Identify which cell holds the provided text, then report its (X, Y) central coordinate. 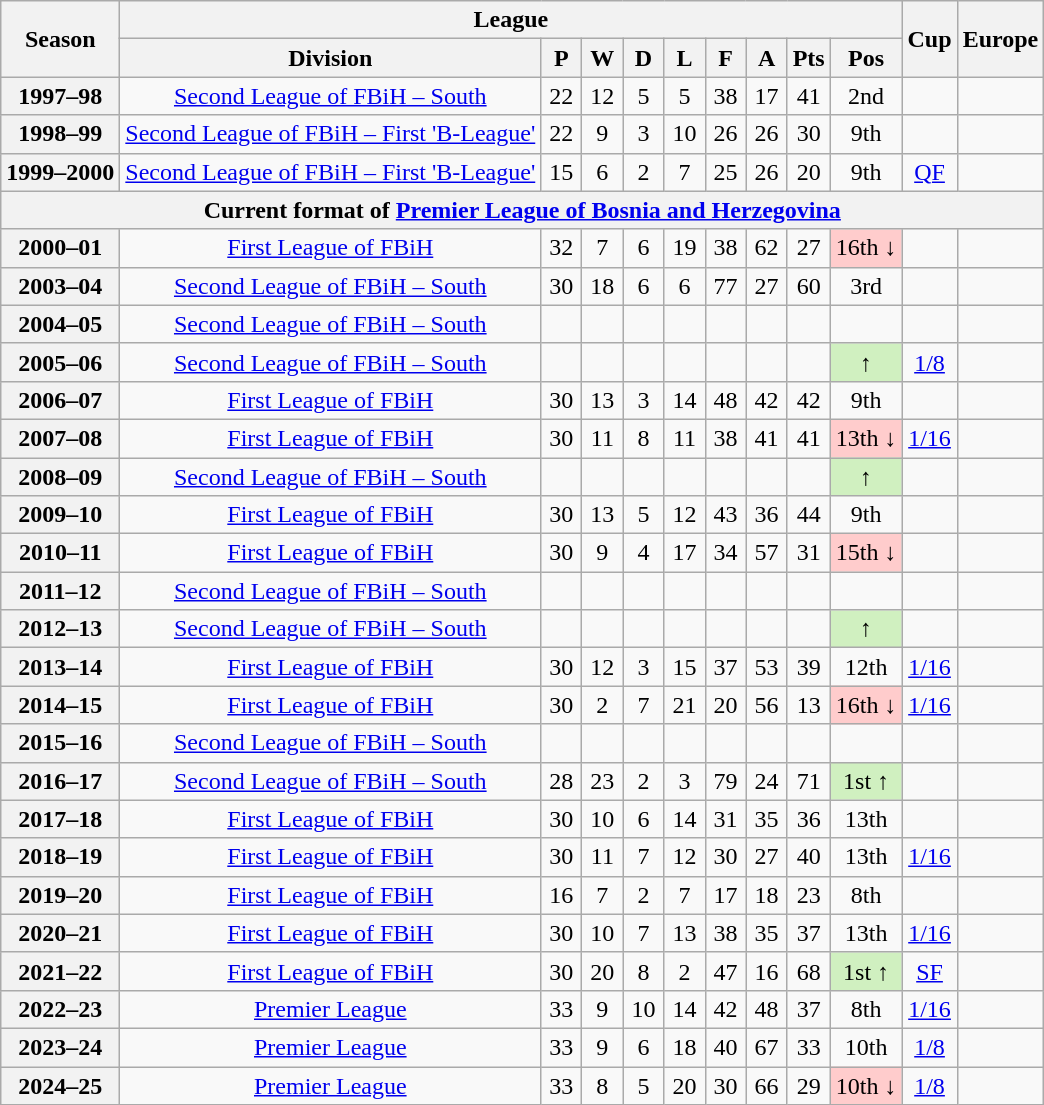
44 (808, 515)
Pts (808, 58)
1998–99 (60, 134)
2017–18 (60, 819)
10th (866, 1047)
Pos (866, 58)
2019–20 (60, 895)
Season (60, 39)
2010–11 (60, 553)
79 (726, 781)
57 (766, 553)
SF (930, 971)
2012–13 (60, 629)
2005–06 (60, 362)
43 (726, 515)
2000–01 (60, 248)
QF (930, 172)
2021–22 (60, 971)
68 (808, 971)
1999–2000 (60, 172)
19 (684, 248)
47 (726, 971)
2015–16 (60, 743)
62 (766, 248)
2020–21 (60, 933)
15th ↓ (866, 553)
2009–10 (60, 515)
2004–05 (60, 324)
29 (808, 1085)
P (562, 58)
2008–09 (60, 477)
2022–23 (60, 1009)
L (684, 58)
2023–24 (60, 1047)
25 (726, 172)
2018–19 (60, 857)
2007–08 (60, 438)
24 (766, 781)
77 (726, 286)
F (726, 58)
39 (808, 667)
66 (766, 1085)
10th ↓ (866, 1085)
League (511, 20)
67 (766, 1047)
2003–04 (60, 286)
56 (766, 705)
2016–17 (60, 781)
53 (766, 667)
2nd (866, 96)
4 (644, 553)
Division (330, 58)
60 (808, 286)
28 (562, 781)
A (766, 58)
21 (684, 705)
13th ↓ (866, 438)
D (644, 58)
2024–25 (60, 1085)
2014–15 (60, 705)
Current format of Premier League of Bosnia and Herzegovina (522, 210)
2011–12 (60, 591)
1997–98 (60, 96)
2006–07 (60, 400)
34 (726, 553)
W (602, 58)
71 (808, 781)
Europe (1000, 39)
12th (866, 667)
32 (562, 248)
3rd (866, 286)
2013–14 (60, 667)
Cup (930, 39)
